Capture the cell that displays the provided text and extract its [X, Y] central coordinate. 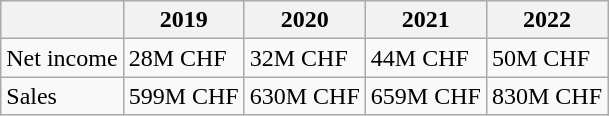
Net income [62, 58]
32M CHF [304, 58]
630M CHF [304, 96]
2020 [304, 20]
599M CHF [184, 96]
Sales [62, 96]
830M CHF [546, 96]
44M CHF [426, 58]
28M CHF [184, 58]
2019 [184, 20]
2022 [546, 20]
659M CHF [426, 96]
50M CHF [546, 58]
2021 [426, 20]
